Scan for the cell matching the given text and deliver its (x, y) coordinate at center. 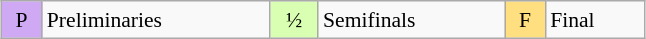
½ (294, 20)
F (525, 20)
Final (594, 20)
Semifinals (412, 20)
P (21, 20)
Preliminaries (156, 20)
